From the cell containing the given text, extract its center point as (x, y) coordinate. 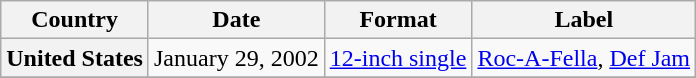
Format (398, 20)
Date (236, 20)
United States (75, 58)
Roc-A-Fella, Def Jam (584, 58)
January 29, 2002 (236, 58)
Country (75, 20)
12-inch single (398, 58)
Label (584, 20)
